Locate the cell with the specified text and output its [x, y] center coordinate. 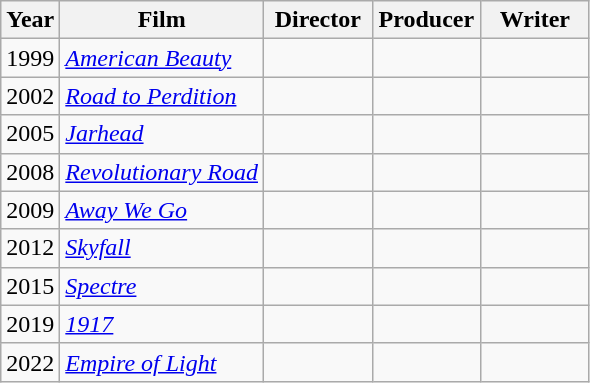
2005 [30, 134]
Director [318, 20]
Road to Perdition [162, 96]
Year [30, 20]
Producer [426, 20]
2012 [30, 248]
2002 [30, 96]
Spectre [162, 286]
2022 [30, 362]
2015 [30, 286]
American Beauty [162, 58]
1917 [162, 324]
Film [162, 20]
Skyfall [162, 248]
Writer [536, 20]
2009 [30, 210]
1999 [30, 58]
Away We Go [162, 210]
Empire of Light [162, 362]
Revolutionary Road [162, 172]
2019 [30, 324]
2008 [30, 172]
Jarhead [162, 134]
